Scan for the cell matching the given text and deliver its (X, Y) coordinate at center. 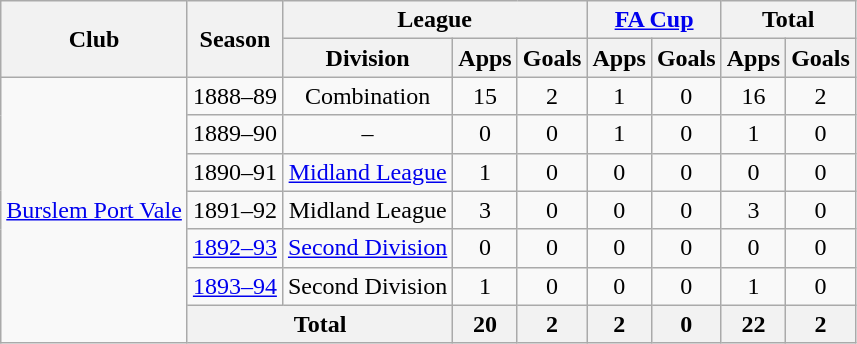
1889–90 (234, 134)
Season (234, 39)
Division (367, 58)
1888–89 (234, 96)
League (434, 20)
– (367, 134)
Combination (367, 96)
1893–94 (234, 286)
20 (485, 324)
15 (485, 96)
Burslem Port Vale (94, 210)
1891–92 (234, 210)
1890–91 (234, 172)
22 (753, 324)
FA Cup (654, 20)
16 (753, 96)
Club (94, 39)
1892–93 (234, 248)
